Return the (X, Y) coordinate for the center point of the cell that contains the specified text.  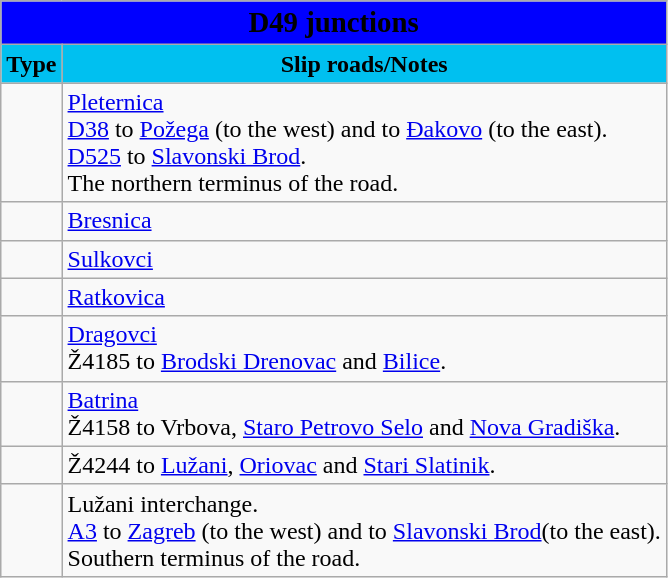
Sulkovci (364, 259)
Type (32, 64)
Lužani interchange. A3 to Zagreb (to the west) and to Slavonski Brod(to the east).Southern terminus of the road. (364, 530)
Bresnica (364, 221)
Pleternica D38 to Požega (to the west) and to Đakovo (to the east). D525 to Slavonski Brod.The northern terminus of the road. (364, 142)
D49 junctions (334, 23)
BatrinaŽ4158 to Vrbova, Staro Petrovo Selo and Nova Gradiška. (364, 414)
Ratkovica (364, 297)
Slip roads/Notes (364, 64)
Ž4244 to Lužani, Oriovac and Stari Slatinik. (364, 465)
DragovciŽ4185 to Brodski Drenovac and Bilice. (364, 348)
